Detect which cell encompasses the target text, then output its [x, y] center coordinate. 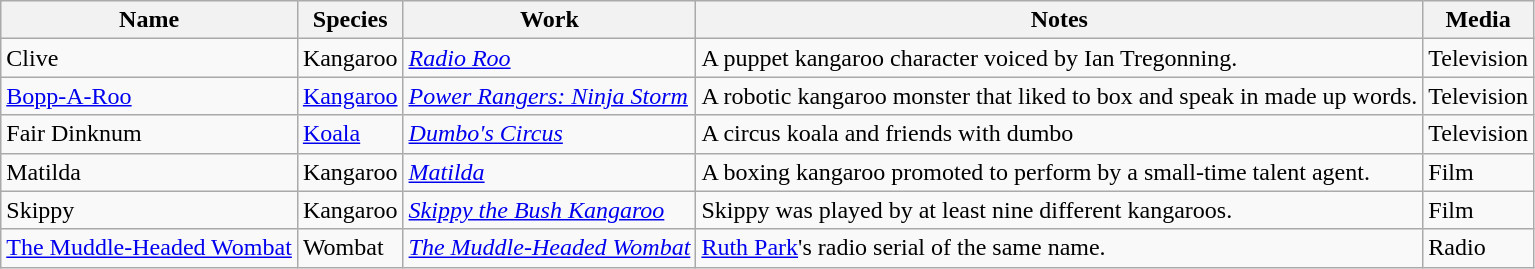
A puppet kangaroo character voiced by Ian Tregonning. [1060, 58]
Name [150, 20]
A robotic kangaroo monster that liked to box and speak in made up words. [1060, 96]
Clive [150, 58]
Ruth Park's radio serial of the same name. [1060, 248]
Fair Dinknum [150, 134]
Dumbo's Circus [550, 134]
Skippy was played by at least nine different kangaroos. [1060, 210]
Wombat [350, 248]
Species [350, 20]
Power Rangers: Ninja Storm [550, 96]
Koala [350, 134]
Skippy [150, 210]
Work [550, 20]
Skippy the Bush Kangaroo [550, 210]
Media [1478, 20]
A boxing kangaroo promoted to perform by a small-time talent agent. [1060, 172]
Radio [1478, 248]
Bopp-A-Roo [150, 96]
Radio Roo [550, 58]
A circus koala and friends with dumbo [1060, 134]
Notes [1060, 20]
